Locate the cell with the specified text and output its [X, Y] center coordinate. 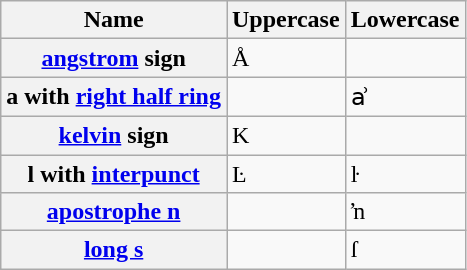
Name [114, 20]
Ŀ [286, 173]
ŉ [405, 212]
long s [114, 250]
apostrophe n [114, 212]
Uppercase [286, 20]
l with interpunct [114, 173]
ẚ [405, 97]
ŀ [405, 173]
Å [286, 58]
ſ [405, 250]
K [286, 135]
angstrom sign [114, 58]
Lowercase [405, 20]
a with right half ring [114, 97]
kelvin sign [114, 135]
